Scan for the cell matching the given text and deliver its (x, y) coordinate at center. 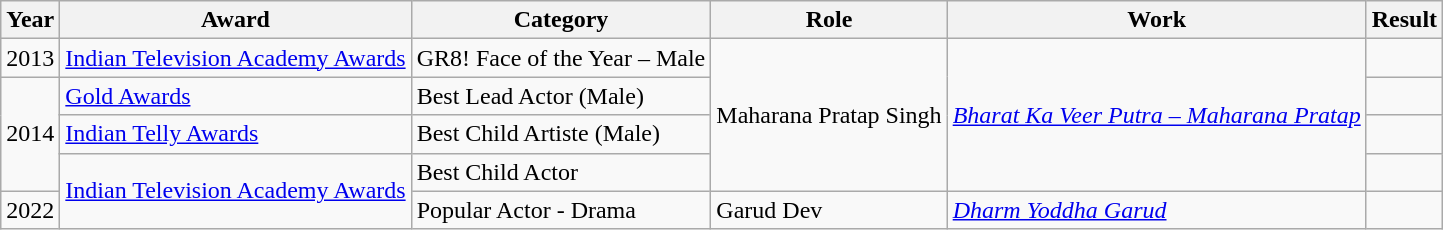
2014 (30, 134)
Year (30, 20)
Maharana Pratap Singh (829, 115)
2013 (30, 58)
Dharm Yoddha Garud (1156, 210)
Work (1156, 20)
Best Lead Actor (Male) (561, 96)
Bharat Ka Veer Putra – Maharana Pratap (1156, 115)
Gold Awards (236, 96)
Award (236, 20)
2022 (30, 210)
Category (561, 20)
Best Child Actor (561, 172)
Popular Actor - Drama (561, 210)
Indian Telly Awards (236, 134)
GR8! Face of the Year – Male (561, 58)
Best Child Artiste (Male) (561, 134)
Role (829, 20)
Result (1404, 20)
Garud Dev (829, 210)
